Pinpoint the cell where the given text exists, returning its [X, Y] midpoint coordinate. 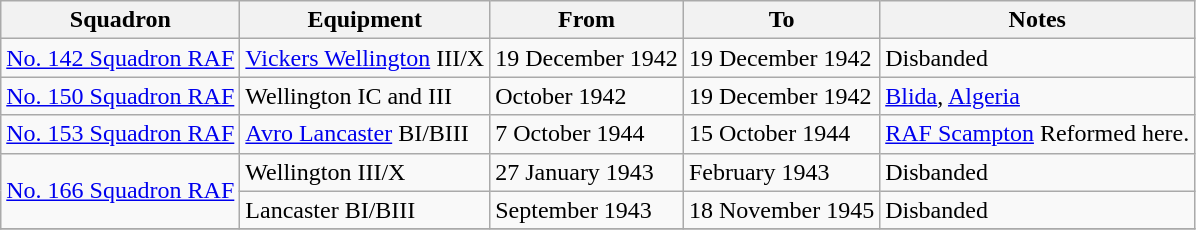
Lancaster BI/BIII [365, 210]
No. 166 Squadron RAF [120, 191]
No. 153 Squadron RAF [120, 134]
Vickers Wellington III/X [365, 58]
15 October 1944 [781, 134]
Avro Lancaster BI/BIII [365, 134]
Blida, Algeria [1038, 96]
18 November 1945 [781, 210]
To [781, 20]
October 1942 [587, 96]
From [587, 20]
September 1943 [587, 210]
RAF Scampton Reformed here. [1038, 134]
Notes [1038, 20]
Equipment [365, 20]
February 1943 [781, 172]
Wellington III/X [365, 172]
No. 150 Squadron RAF [120, 96]
Squadron [120, 20]
7 October 1944 [587, 134]
27 January 1943 [587, 172]
No. 142 Squadron RAF [120, 58]
Wellington IC and III [365, 96]
